Locate the cell with the specified text and output its (x, y) center coordinate. 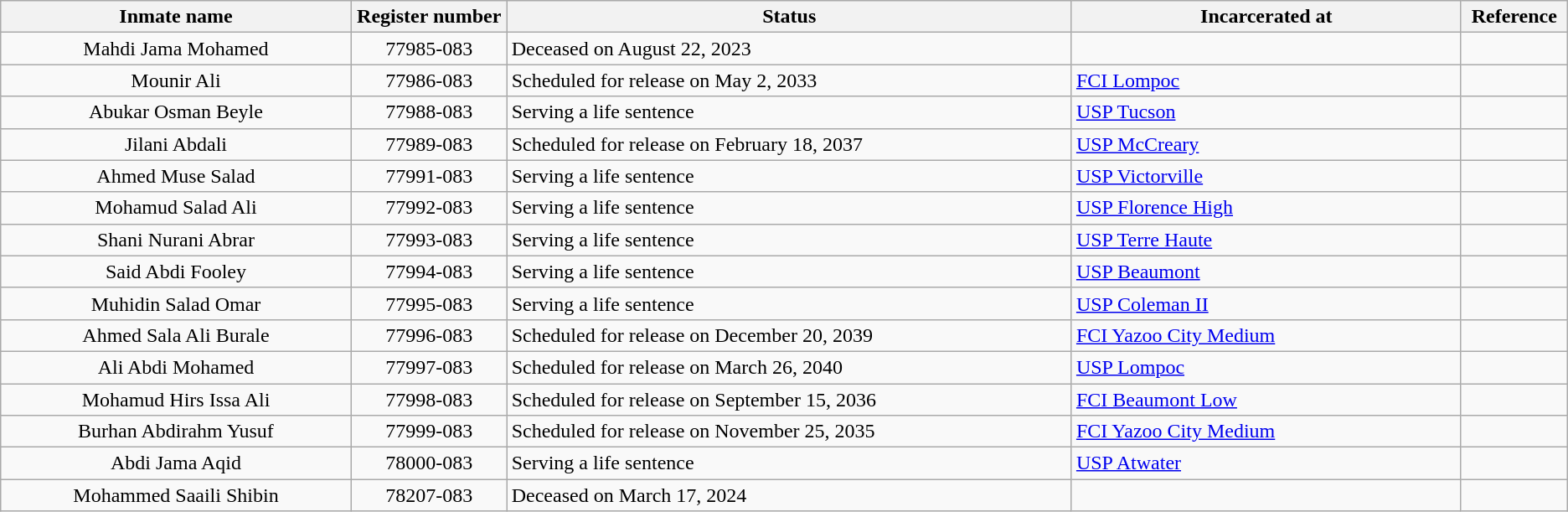
77994-083 (429, 272)
77999-083 (429, 432)
Deceased on March 17, 2024 (789, 495)
Ahmed Muse Salad (176, 176)
77989-083 (429, 144)
77988-083 (429, 112)
77995-083 (429, 303)
USP Terre Haute (1266, 240)
Ali Abdi Mohamed (176, 367)
USP Coleman II (1266, 303)
USP Atwater (1266, 463)
77991-083 (429, 176)
Jilani Abdali (176, 144)
USP Lompoc (1266, 367)
77986-083 (429, 80)
78207-083 (429, 495)
Scheduled for release on March 26, 2040 (789, 367)
77997-083 (429, 367)
77996-083 (429, 335)
USP Florence High (1266, 208)
Scheduled for release on February 18, 2037 (789, 144)
77993-083 (429, 240)
Inmate name (176, 17)
Scheduled for release on September 15, 2036 (789, 400)
Abdi Jama Aqid (176, 463)
Mounir Ali (176, 80)
USP Beaumont (1266, 272)
Mahdi Jama Mohamed (176, 49)
Shani Nurani Abrar (176, 240)
Register number (429, 17)
78000-083 (429, 463)
Burhan Abdirahm Yusuf (176, 432)
Ahmed Sala Ali Burale (176, 335)
77985-083 (429, 49)
Incarcerated at (1266, 17)
77998-083 (429, 400)
Muhidin Salad Omar (176, 303)
FCI Beaumont Low (1266, 400)
Scheduled for release on November 25, 2035 (789, 432)
Mohammed Saaili Shibin (176, 495)
USP Tucson (1266, 112)
Status (789, 17)
Scheduled for release on May 2, 2033 (789, 80)
Mohamud Hirs Issa Ali (176, 400)
USP McCreary (1266, 144)
Reference (1514, 17)
Deceased on August 22, 2023 (789, 49)
Scheduled for release on December 20, 2039 (789, 335)
USP Victorville (1266, 176)
Said Abdi Fooley (176, 272)
77992-083 (429, 208)
Mohamud Salad Ali (176, 208)
Abukar Osman Beyle (176, 112)
FCI Lompoc (1266, 80)
